Return (X, Y) of the center of cell containing provided text 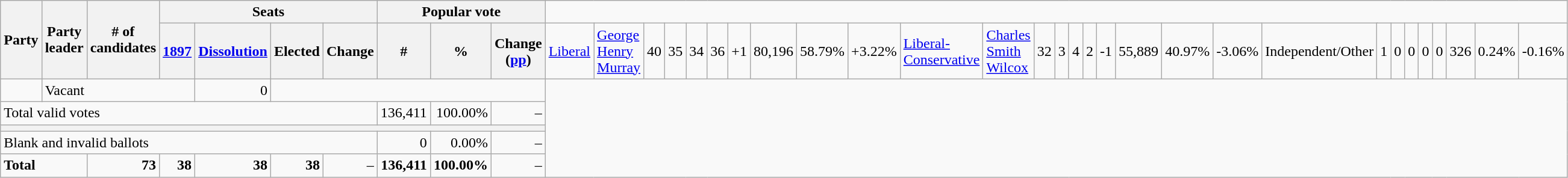
+3.22% (875, 51)
80,196 (773, 51)
58.79% (823, 51)
34 (696, 51)
% (460, 51)
326 (1460, 51)
0.00% (460, 143)
Change (pp) (518, 51)
36 (718, 51)
Popular vote (461, 12)
Independent/Other (1319, 51)
Dissolution (233, 51)
Liberal (569, 51)
Liberal-Conservative (942, 51)
-1 (1106, 51)
35 (676, 51)
73 (123, 165)
2 (1089, 51)
Party leader (64, 40)
Vacant (118, 90)
Charles Smith Wilcox (1008, 51)
1 (1384, 51)
Blank and invalid ballots (189, 143)
-0.16% (1543, 51)
0.24% (1496, 51)
Seats (269, 12)
1897 (177, 51)
Change (350, 51)
40.97% (1188, 51)
4 (1076, 51)
40 (654, 51)
George Henry Murray (619, 51)
-3.06% (1237, 51)
Elected (296, 51)
+1 (740, 51)
Party (21, 40)
3 (1061, 51)
# (404, 51)
# ofcandidates (123, 40)
32 (1045, 51)
Total (43, 165)
Total valid votes (189, 113)
55,889 (1139, 51)
